Extract the (x, y) coordinate from the center of the cell holding the provided text.  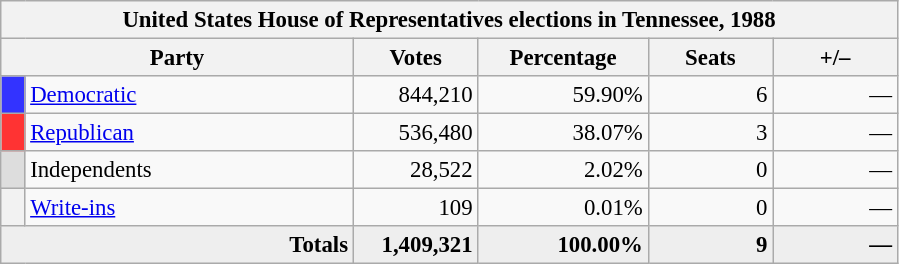
1,409,321 (416, 245)
9 (710, 245)
Percentage (563, 58)
0.01% (563, 208)
3 (710, 133)
Republican (189, 133)
Votes (416, 58)
United States House of Representatives elections in Tennessee, 1988 (450, 20)
844,210 (416, 95)
28,522 (416, 170)
Independents (189, 170)
6 (710, 95)
109 (416, 208)
536,480 (416, 133)
59.90% (563, 95)
+/– (836, 58)
2.02% (563, 170)
Seats (710, 58)
Write-ins (189, 208)
Party (178, 58)
Democratic (189, 95)
Totals (178, 245)
38.07% (563, 133)
100.00% (563, 245)
